For the text-containing cell, return its midpoint in [x, y] coordinate format. 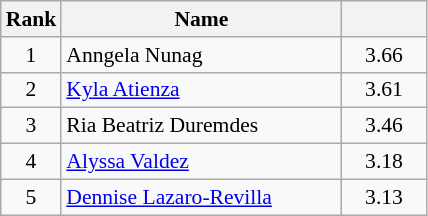
3.46 [384, 126]
Name [201, 19]
Ria Beatriz Duremdes [201, 126]
Rank [32, 19]
Anngela Nunag [201, 55]
Dennise Lazaro-Revilla [201, 197]
3.66 [384, 55]
Kyla Atienza [201, 90]
3.18 [384, 162]
4 [32, 162]
1 [32, 55]
Alyssa Valdez [201, 162]
3 [32, 126]
3.13 [384, 197]
3.61 [384, 90]
2 [32, 90]
5 [32, 197]
